Search for the cell housing the specified text and yield its (x, y) center coordinate. 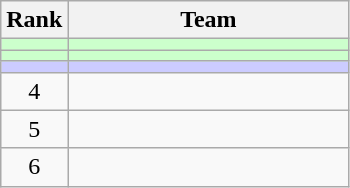
5 (34, 129)
Rank (34, 20)
Team (208, 20)
6 (34, 167)
4 (34, 91)
